From the cell containing the given text, extract its center point as (x, y) coordinate. 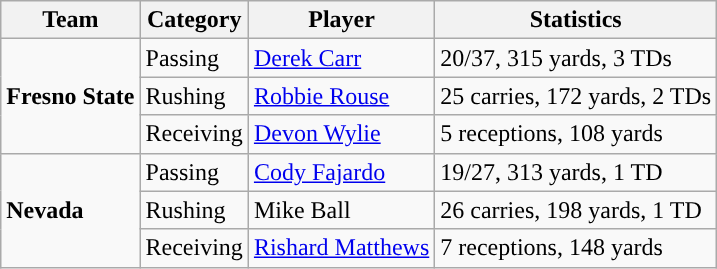
19/27, 313 yards, 1 TD (576, 172)
26 carries, 198 yards, 1 TD (576, 210)
5 receptions, 108 yards (576, 134)
Statistics (576, 20)
Derek Carr (341, 58)
7 receptions, 148 yards (576, 248)
Team (70, 20)
25 carries, 172 yards, 2 TDs (576, 96)
Devon Wylie (341, 134)
Mike Ball (341, 210)
Category (194, 20)
Rishard Matthews (341, 248)
Nevada (70, 210)
Player (341, 20)
Cody Fajardo (341, 172)
Fresno State (70, 96)
Robbie Rouse (341, 96)
20/37, 315 yards, 3 TDs (576, 58)
